Find where the given text appears and provide that cell's center as [X, Y] coordinate. 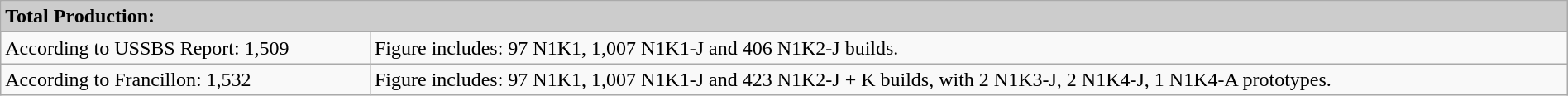
Figure includes: 97 N1K1, 1,007 N1K1-J and 406 N1K2-J builds. [968, 48]
Figure includes: 97 N1K1, 1,007 N1K1-J and 423 N1K2-J + K builds, with 2 N1K3-J, 2 N1K4-J, 1 N1K4-A prototypes. [968, 79]
Total Production: [784, 17]
According to USSBS Report: 1,509 [185, 48]
According to Francillon: 1,532 [185, 79]
